Return the (x, y) coordinate for the center point of the cell that contains the specified text.  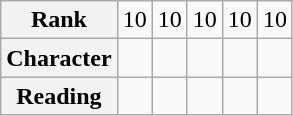
Reading (59, 96)
Rank (59, 20)
Character (59, 58)
